Find where the given text appears and provide that cell's center as [X, Y] coordinate. 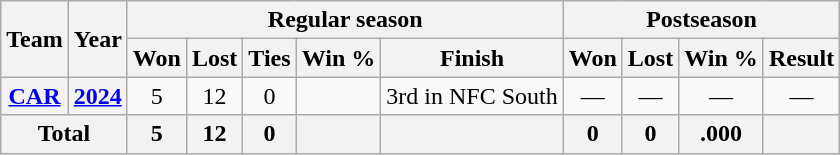
Result [801, 58]
Year [98, 39]
Team [35, 39]
Postseason [702, 20]
Regular season [345, 20]
3rd in NFC South [472, 96]
Ties [270, 58]
.000 [722, 134]
CAR [35, 96]
Total [64, 134]
2024 [98, 96]
Finish [472, 58]
